Extract the (x, y) coordinate from the center of the cell holding the provided text.  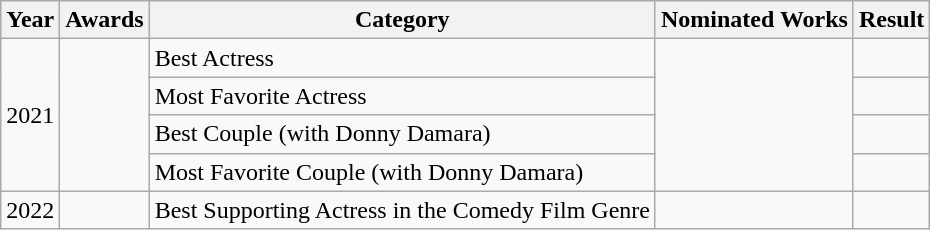
2022 (30, 210)
2021 (30, 115)
Best Supporting Actress in the Comedy Film Genre (402, 210)
Result (891, 20)
Awards (104, 20)
Best Actress (402, 58)
Category (402, 20)
Nominated Works (754, 20)
Best Couple (with Donny Damara) (402, 134)
Most Favorite Couple (with Donny Damara) (402, 172)
Most Favorite Actress (402, 96)
Year (30, 20)
